Pinpoint the cell where the given text exists, returning its [X, Y] midpoint coordinate. 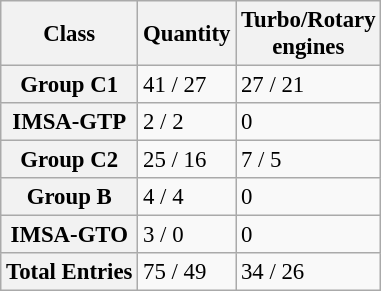
Class [70, 34]
3 / 0 [187, 235]
Group C2 [70, 160]
4 / 4 [187, 197]
Turbo/Rotaryengines [308, 34]
IMSA-GTO [70, 235]
Group B [70, 197]
Group C1 [70, 85]
7 / 5 [308, 160]
25 / 16 [187, 160]
2 / 2 [187, 122]
27 / 21 [308, 85]
41 / 27 [187, 85]
IMSA-GTP [70, 122]
Quantity [187, 34]
